Provide the [X, Y] coordinate of the cell's center where the given text is located.  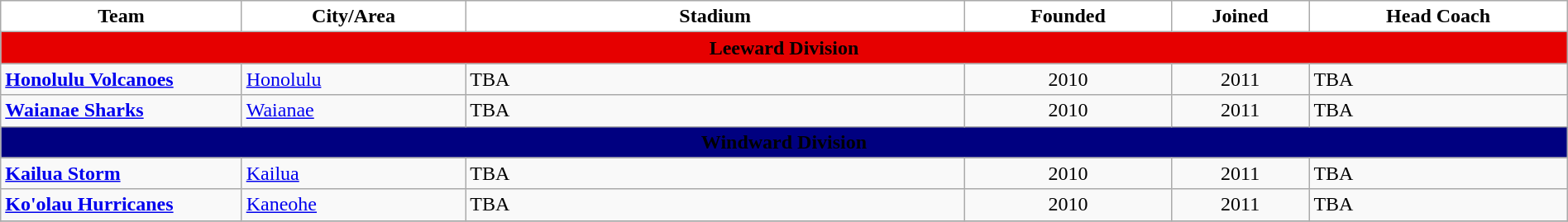
Ko'olau Hurricanes [121, 205]
Honolulu Volcanoes [121, 79]
City/Area [354, 17]
Joined [1241, 17]
Waianae [354, 111]
Stadium [715, 17]
Honolulu [354, 79]
Kailua Storm [121, 173]
Founded [1068, 17]
Head Coach [1438, 17]
Windward Division [784, 142]
Team [121, 17]
Kailua [354, 173]
Kaneohe [354, 205]
Leeward Division [784, 48]
Waianae Sharks [121, 111]
